From the cell containing the given text, extract its center point as (x, y) coordinate. 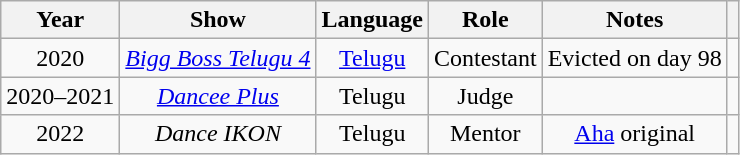
Show (218, 20)
Role (485, 20)
Dance IKON (218, 134)
Bigg Boss Telugu 4 (218, 58)
2020–2021 (60, 96)
Evicted on day 98 (634, 58)
Judge (485, 96)
Aha original (634, 134)
Year (60, 20)
2022 (60, 134)
Language (372, 20)
2020 (60, 58)
Notes (634, 20)
Mentor (485, 134)
Contestant (485, 58)
Dancee Plus (218, 96)
